Extract the (x, y) coordinate from the center of the cell holding the provided text.  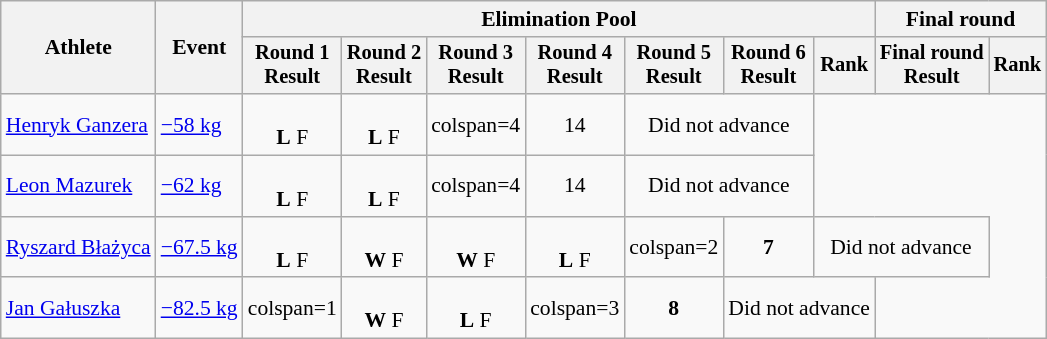
Leon Mazurek (78, 186)
Final roundResult (932, 66)
Athlete (78, 48)
colspan=3 (574, 308)
−58 kg (200, 124)
Round 2Result (384, 66)
Henryk Ganzera (78, 124)
−82.5 kg (200, 308)
−67.5 kg (200, 248)
Round 1Result (292, 66)
Round 4Result (574, 66)
−62 kg (200, 186)
Ryszard Błażyca (78, 248)
Final round (960, 19)
Jan Gałuszka (78, 308)
colspan=1 (292, 308)
Round 6Result (768, 66)
Elimination Pool (559, 19)
7 (768, 248)
Round 3Result (476, 66)
8 (674, 308)
colspan=2 (674, 248)
Event (200, 48)
Round 5Result (674, 66)
